Scan for the cell matching the given text and deliver its (X, Y) coordinate at center. 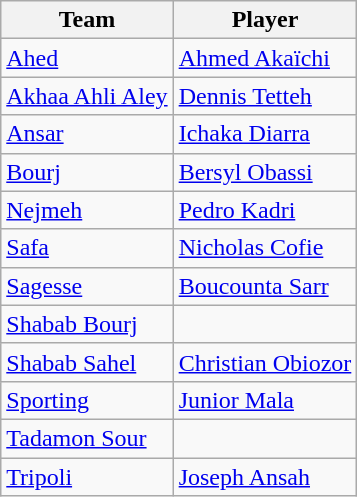
Tadamon Sour (87, 438)
Dennis Tetteh (265, 96)
Ichaka Diarra (265, 134)
Akhaa Ahli Aley (87, 96)
Player (265, 20)
Shabab Sahel (87, 362)
Joseph Ansah (265, 477)
Nicholas Cofie (265, 248)
Ahed (87, 58)
Safa (87, 248)
Ansar (87, 134)
Tripoli (87, 477)
Bersyl Obassi (265, 172)
Bourj (87, 172)
Christian Obiozor (265, 362)
Team (87, 20)
Sporting (87, 400)
Sagesse (87, 286)
Shabab Bourj (87, 324)
Junior Mala (265, 400)
Pedro Kadri (265, 210)
Boucounta Sarr (265, 286)
Ahmed Akaïchi (265, 58)
Nejmeh (87, 210)
